Output the (x, y) coordinate of the center of the cell containing the given text.  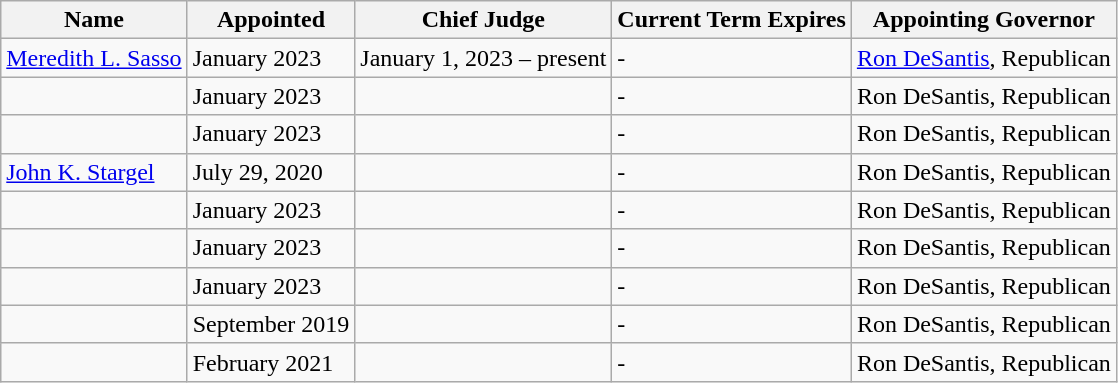
Chief Judge (484, 20)
July 29, 2020 (271, 172)
February 2021 (271, 362)
Appointed (271, 20)
Current Term Expires (732, 20)
Meredith L. Sasso (94, 58)
January 1, 2023 – present (484, 58)
September 2019 (271, 324)
Name (94, 20)
Appointing Governor (984, 20)
John K. Stargel (94, 172)
